Pinpoint the cell where the given text exists, returning its (x, y) midpoint coordinate. 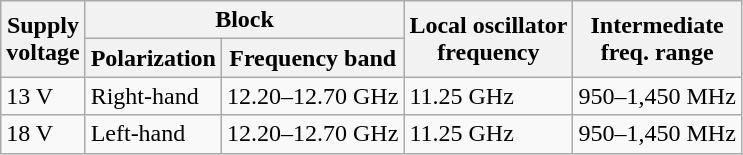
Intermediate freq. range (657, 39)
Block (244, 20)
18 V (43, 134)
Right-hand (153, 96)
Frequency band (313, 58)
13 V (43, 96)
Local oscillator frequency (488, 39)
Polarization (153, 58)
Supply voltage (43, 39)
Left-hand (153, 134)
